Provide the (x, y) coordinate of the cell's center where the given text is located.  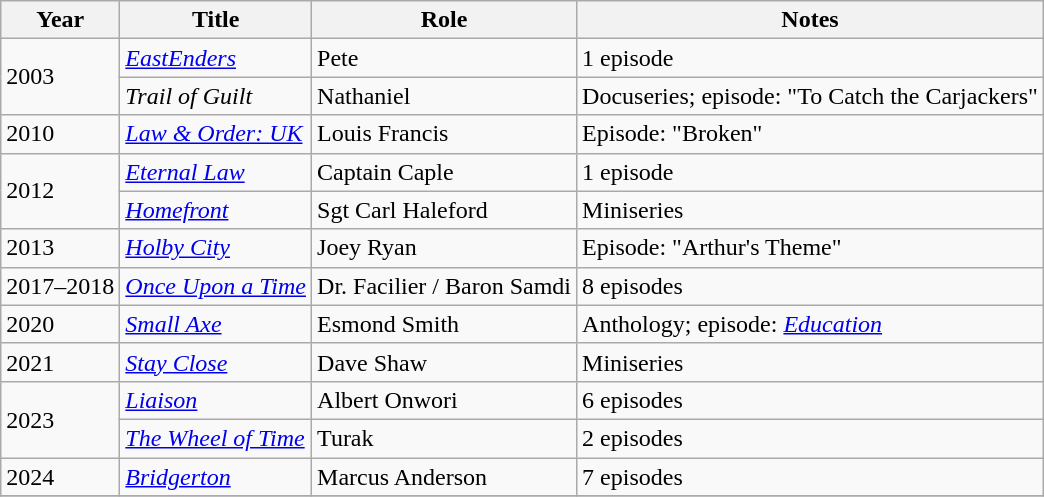
Turak (444, 438)
Episode: "Arthur's Theme" (810, 248)
2024 (60, 477)
Anthology; episode: Education (810, 324)
Eternal Law (216, 172)
Year (60, 20)
Title (216, 20)
Bridgerton (216, 477)
Stay Close (216, 362)
7 episodes (810, 477)
Once Upon a Time (216, 286)
Liaison (216, 400)
2012 (60, 191)
2003 (60, 77)
Role (444, 20)
Louis Francis (444, 134)
Notes (810, 20)
Holby City (216, 248)
Pete (444, 58)
2013 (60, 248)
Episode: "Broken" (810, 134)
6 episodes (810, 400)
8 episodes (810, 286)
Dave Shaw (444, 362)
2020 (60, 324)
The Wheel of Time (216, 438)
Small Axe (216, 324)
Captain Caple (444, 172)
Albert Onwori (444, 400)
Dr. Facilier / Baron Samdi (444, 286)
2010 (60, 134)
Joey Ryan (444, 248)
Nathaniel (444, 96)
Homefront (216, 210)
Esmond Smith (444, 324)
EastEnders (216, 58)
2017–2018 (60, 286)
Marcus Anderson (444, 477)
Docuseries; episode: "To Catch the Carjackers" (810, 96)
2021 (60, 362)
Trail of Guilt (216, 96)
Law & Order: UK (216, 134)
Sgt Carl Haleford (444, 210)
2 episodes (810, 438)
2023 (60, 419)
